Determine the (X, Y) coordinate at the center of the cell enclosing the given text.  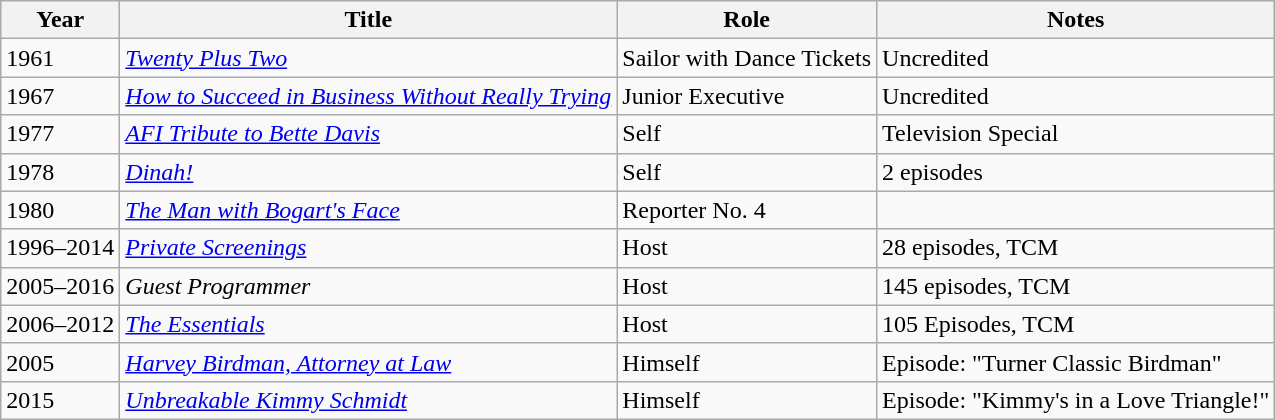
Twenty Plus Two (368, 58)
2005–2016 (60, 286)
Notes (1076, 20)
2015 (60, 400)
Private Screenings (368, 248)
2 episodes (1076, 172)
145 episodes, TCM (1076, 286)
105 Episodes, TCM (1076, 324)
Dinah! (368, 172)
Sailor with Dance Tickets (747, 58)
Unbreakable Kimmy Schmidt (368, 400)
1980 (60, 210)
1961 (60, 58)
Episode: "Kimmy's in a Love Triangle!" (1076, 400)
1978 (60, 172)
Guest Programmer (368, 286)
2006–2012 (60, 324)
Harvey Birdman, Attorney at Law (368, 362)
1977 (60, 134)
Title (368, 20)
2005 (60, 362)
Junior Executive (747, 96)
AFI Tribute to Bette Davis (368, 134)
The Man with Bogart's Face (368, 210)
Episode: "Turner Classic Birdman" (1076, 362)
Year (60, 20)
28 episodes, TCM (1076, 248)
The Essentials (368, 324)
Reporter No. 4 (747, 210)
1996–2014 (60, 248)
How to Succeed in Business Without Really Trying (368, 96)
Television Special (1076, 134)
1967 (60, 96)
Role (747, 20)
